Find where the given text appears and provide that cell's center as (x, y) coordinate. 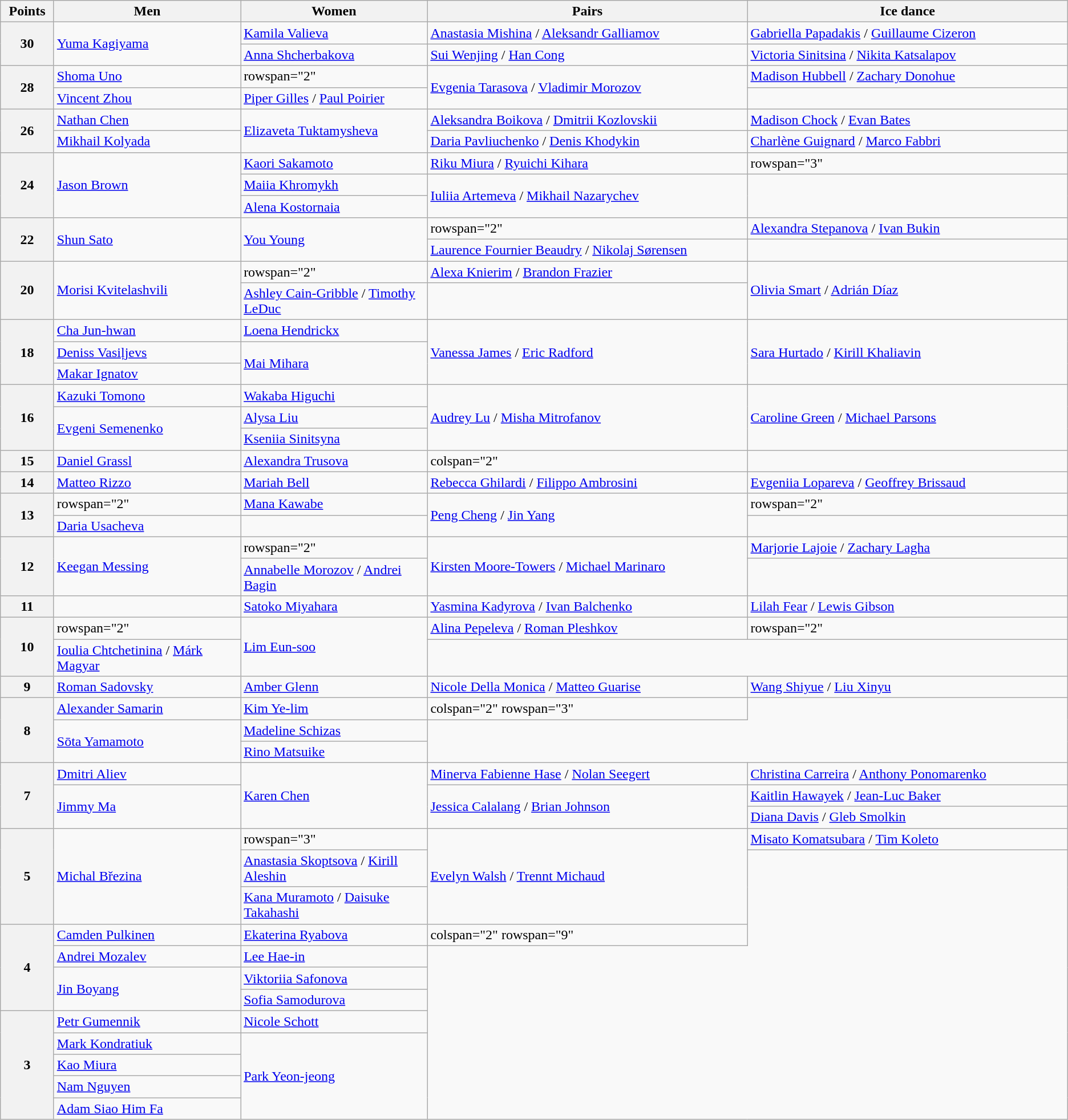
Adam Siao Him Fa (147, 1109)
3 (27, 1065)
Jimmy Ma (147, 806)
Lee Hae-in (334, 956)
Rebecca Ghilardi / Filippo Ambrosini (588, 482)
Shun Sato (147, 239)
Women (334, 11)
Wang Shiyue / Liu Xinyu (907, 687)
Audrey Lu / Misha Mitrofanov (588, 417)
Yasmina Kadyrova / Ivan Balchenko (588, 606)
Camden Pulkinen (147, 935)
Keegan Messing (147, 566)
Anastasia Skoptsova / Kirill Aleshin (334, 868)
Marjorie Lajoie / Zachary Lagha (907, 547)
14 (27, 482)
Nam Nguyen (147, 1087)
Alexander Samarin (147, 709)
Ice dance (907, 11)
Madison Hubbell / Zachary Donohue (907, 76)
10 (27, 647)
Kao Miura (147, 1065)
16 (27, 417)
9 (27, 687)
colspan="2" rowspan="3" (588, 709)
Maiia Khromykh (334, 185)
Mai Mihara (334, 363)
Park Yeon-jeong (334, 1076)
Ioulia Chtchetinina / Márk Magyar (147, 657)
Jessica Calalang / Brian Johnson (588, 806)
Alysa Liu (334, 417)
Elizaveta Tuktamysheva (334, 131)
Points (27, 11)
Lim Eun-soo (334, 647)
Iuliia Artemeva / Mikhail Nazarychev (588, 196)
Kim Ye-lim (334, 709)
Mikhail Kolyada (147, 141)
Jin Boyang (147, 989)
Jason Brown (147, 185)
Caroline Green / Michael Parsons (907, 417)
Evgeni Semenenko (147, 428)
Dmitri Aliev (147, 774)
Amber Glenn (334, 687)
Deniss Vasiļjevs (147, 352)
8 (27, 731)
Anastasia Mishina / Aleksandr Galliamov (588, 33)
Annabelle Morozov / Andrei Bagin (334, 577)
18 (27, 352)
Vanessa James / Eric Radford (588, 352)
Mark Kondratiuk (147, 1043)
Kseniia Sinitsyna (334, 439)
13 (27, 515)
Kirsten Moore-Towers / Michael Marinaro (588, 566)
Ekaterina Ryabova (334, 935)
Cha Jun-hwan (147, 331)
7 (27, 796)
Daria Usacheva (147, 526)
Alena Kostornaia (334, 206)
Wakaba Higuchi (334, 396)
Daria Pavliuchenko / Denis Khodykin (588, 141)
Victoria Sinitsina / Nikita Katsalapov (907, 55)
Yuma Kagiyama (147, 44)
24 (27, 185)
Alexandra Trusova (334, 461)
Piper Gilles / Paul Poirier (334, 98)
You Young (334, 239)
Charlène Guignard / Marco Fabbri (907, 141)
Christina Carreira / Anthony Ponomarenko (907, 774)
Kazuki Tomono (147, 396)
Diana Davis / Gleb Smolkin (907, 817)
26 (27, 131)
Evgenia Tarasova / Vladimir Morozov (588, 87)
5 (27, 876)
Sara Hurtado / Kirill Khaliavin (907, 352)
Satoko Miyahara (334, 606)
Shoma Uno (147, 76)
15 (27, 461)
Vincent Zhou (147, 98)
Laurence Fournier Beaudry / Nikolaj Sørensen (588, 250)
colspan="2" rowspan="9" (588, 935)
colspan="2" (588, 461)
Olivia Smart / Adrián Díaz (907, 291)
Viktoriia Safonova (334, 978)
Minerva Fabienne Hase / Nolan Seegert (588, 774)
Petr Gumennik (147, 1021)
Kamila Valieva (334, 33)
Peng Cheng / Jin Yang (588, 515)
Pairs (588, 11)
12 (27, 566)
Makar Ignatov (147, 374)
Matteo Rizzo (147, 482)
Misato Komatsubara / Tim Koleto (907, 839)
Daniel Grassl (147, 461)
Men (147, 11)
Madison Chock / Evan Bates (907, 120)
Anna Shcherbakova (334, 55)
30 (27, 44)
Rino Matsuike (334, 752)
28 (27, 87)
Sōta Yamamoto (147, 741)
Riku Miura / Ryuichi Kihara (588, 163)
Alina Pepeleva / Roman Pleshkov (588, 628)
Madeline Schizas (334, 731)
11 (27, 606)
4 (27, 967)
Alexandra Stepanova / Ivan Bukin (907, 228)
Evgeniia Lopareva / Geoffrey Brissaud (907, 482)
Nathan Chen (147, 120)
Mariah Bell (334, 482)
Alexa Knierim / Brandon Frazier (588, 272)
Nicole Schott (334, 1021)
Ashley Cain-Gribble / Timothy LeDuc (334, 301)
Roman Sadovsky (147, 687)
Andrei Mozalev (147, 956)
Kaitlin Hawayek / Jean-Luc Baker (907, 796)
22 (27, 239)
Morisi Kvitelashvili (147, 291)
Sui Wenjing / Han Cong (588, 55)
Gabriella Papadakis / Guillaume Cizeron (907, 33)
Kaori Sakamoto (334, 163)
Lilah Fear / Lewis Gibson (907, 606)
Kana Muramoto / Daisuke Takahashi (334, 906)
20 (27, 291)
Karen Chen (334, 796)
Mana Kawabe (334, 504)
Michal Březina (147, 876)
Evelyn Walsh / Trennt Michaud (588, 876)
Sofia Samodurova (334, 1000)
Nicole Della Monica / Matteo Guarise (588, 687)
Aleksandra Boikova / Dmitrii Kozlovskii (588, 120)
Loena Hendrickx (334, 331)
